Scan for the cell matching the given text and deliver its [x, y] coordinate at center. 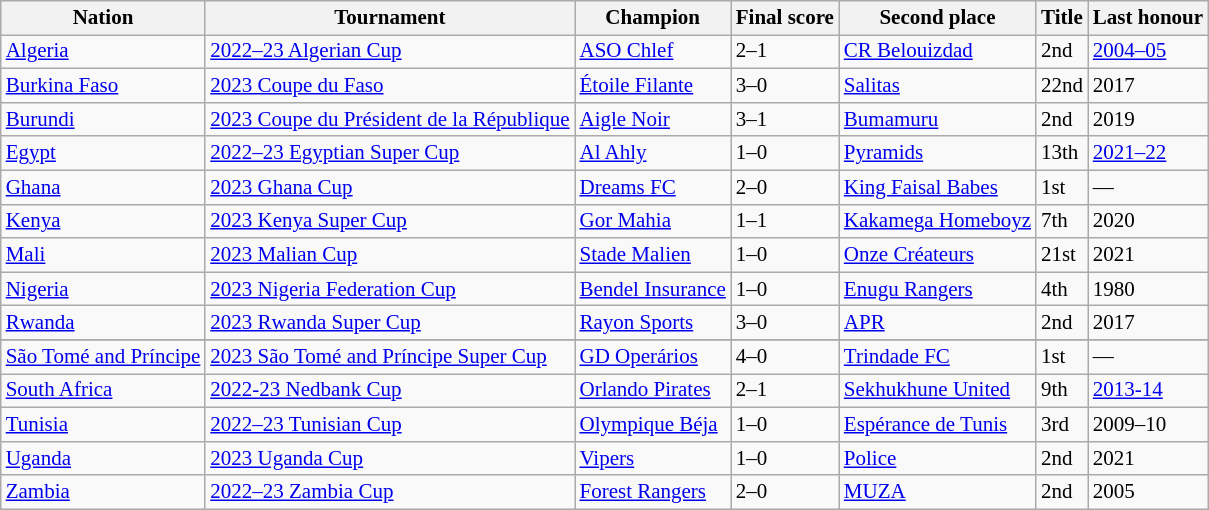
Bumamuru [938, 119]
2023 Coupe du Faso [390, 86]
2023 São Tomé and Príncipe Super Cup [390, 357]
2023 Rwanda Super Cup [390, 323]
Tunisia [104, 424]
Ghana [104, 187]
APR [938, 323]
South Africa [104, 391]
4–0 [785, 357]
Forest Rangers [653, 492]
1–1 [785, 221]
Onze Créateurs [938, 255]
GD Operários [653, 357]
2022–23 Zambia Cup [390, 492]
Zambia [104, 492]
2022–23 Egyptian Super Cup [390, 153]
2023 Ghana Cup [390, 187]
Olympique Béja [653, 424]
Mali [104, 255]
Final score [785, 18]
Aigle Noir [653, 119]
Gor Mahia [653, 221]
Salitas [938, 86]
Tournament [390, 18]
22nd [1062, 86]
Egypt [104, 153]
2021–22 [1148, 153]
Title [1062, 18]
1980 [1148, 289]
7th [1062, 221]
Kakamega Homeboyz [938, 221]
4th [1062, 289]
CR Belouizdad [938, 52]
13th [1062, 153]
Bendel Insurance [653, 289]
Rwanda [104, 323]
Last honour [1148, 18]
2013-14 [1148, 391]
Pyramids [938, 153]
2023 Nigeria Federation Cup [390, 289]
Stade Malien [653, 255]
2023 Coupe du Président de la République [390, 119]
2022–23 Algerian Cup [390, 52]
2023 Uganda Cup [390, 458]
Al Ahly [653, 153]
Burundi [104, 119]
Champion [653, 18]
2023 Malian Cup [390, 255]
Dreams FC [653, 187]
3–1 [785, 119]
9th [1062, 391]
Étoile Filante [653, 86]
2023 Kenya Super Cup [390, 221]
2005 [1148, 492]
São Tomé and Príncipe [104, 357]
Enugu Rangers [938, 289]
Trindade FC [938, 357]
Second place [938, 18]
2022–23 Tunisian Cup [390, 424]
Vipers [653, 458]
21st [1062, 255]
Orlando Pirates [653, 391]
2004–05 [1148, 52]
King Faisal Babes [938, 187]
ASO Chlef [653, 52]
MUZA [938, 492]
Burkina Faso [104, 86]
Uganda [104, 458]
Rayon Sports [653, 323]
2019 [1148, 119]
Police [938, 458]
3rd [1062, 424]
Algeria [104, 52]
Kenya [104, 221]
Nigeria [104, 289]
2020 [1148, 221]
Espérance de Tunis [938, 424]
2022-23 Nedbank Cup [390, 391]
2009–10 [1148, 424]
Nation [104, 18]
Sekhukhune United [938, 391]
